Return the (X, Y) coordinate for the center point of the cell that contains the specified text.  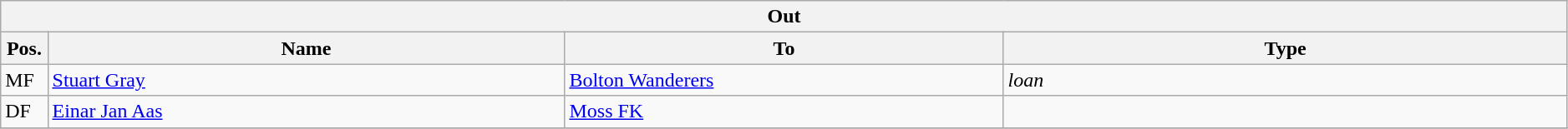
Moss FK (784, 112)
Einar Jan Aas (306, 112)
Out (784, 17)
MF (24, 80)
Type (1285, 48)
Stuart Gray (306, 80)
Name (306, 48)
Bolton Wanderers (784, 80)
To (784, 48)
Pos. (24, 48)
DF (24, 112)
loan (1285, 80)
